Provide the (X, Y) coordinate of the cell's center where the given text is located.  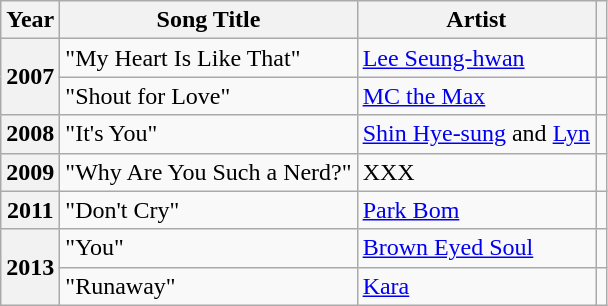
Lee Seung-hwan (476, 58)
2007 (30, 77)
"Why Are You Such a Nerd?" (208, 172)
MC the Max (476, 96)
"Don't Cry" (208, 210)
"My Heart Is Like That" (208, 58)
Park Bom (476, 210)
"Shout for Love" (208, 96)
Year (30, 20)
Song Title (208, 20)
2009 (30, 172)
Kara (476, 286)
2008 (30, 134)
"It's You" (208, 134)
XXX (476, 172)
Brown Eyed Soul (476, 248)
Shin Hye-sung and Lyn (476, 134)
"Runaway" (208, 286)
"You" (208, 248)
2011 (30, 210)
2013 (30, 267)
Artist (476, 20)
